Provide the (x, y) coordinate of the cell's center where the given text is located.  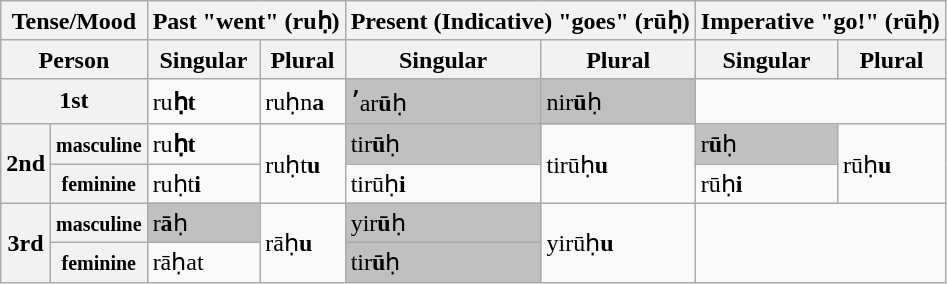
rāḥu (302, 242)
yirūḥ (443, 223)
nirūḥ (618, 101)
ruḥti (204, 184)
tirūḥi (443, 184)
yirūḥu (618, 242)
2nd (26, 164)
1st (74, 101)
tirūḥu (618, 164)
rūḥi (766, 184)
ʼarūḥ (443, 101)
Past "went" (ruḥ) (246, 21)
ruḥna (302, 101)
Tense/Mood (74, 21)
3rd (26, 242)
rāḥ (204, 223)
rūḥu (892, 164)
Imperative "go!" (rūḥ) (820, 21)
ruḥtu (302, 164)
Present (Indicative) "goes" (rūḥ) (520, 21)
Person (74, 59)
rāḥat (204, 263)
rūḥ (766, 144)
